For the text-containing cell, return its midpoint in [x, y] coordinate format. 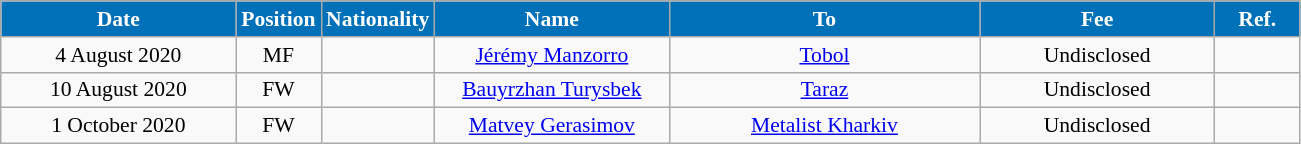
Metalist Kharkiv [824, 126]
Bauyrzhan Turysbek [552, 90]
MF [278, 55]
Jérémy Manzorro [552, 55]
1 October 2020 [118, 126]
Ref. [1258, 19]
Date [118, 19]
Taraz [824, 90]
Name [552, 19]
Fee [1098, 19]
Nationality [378, 19]
Position [278, 19]
To [824, 19]
4 August 2020 [118, 55]
Matvey Gerasimov [552, 126]
Tobol [824, 55]
10 August 2020 [118, 90]
